Return [x, y] of the center of cell containing provided text 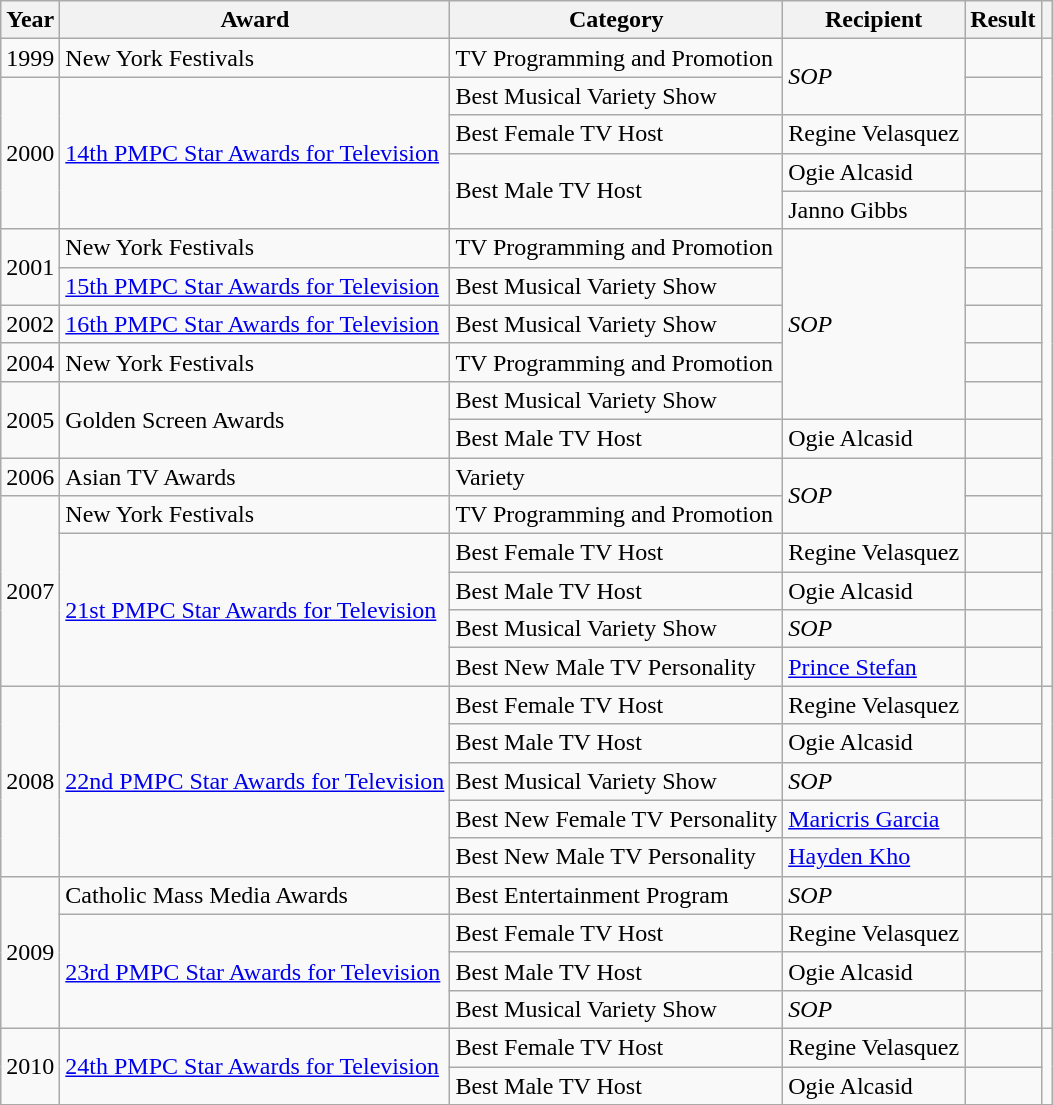
1999 [30, 58]
Best New Female TV Personality [616, 819]
Janno Gibbs [874, 210]
21st PMPC Star Awards for Television [255, 610]
14th PMPC Star Awards for Television [255, 153]
Year [30, 20]
Hayden Kho [874, 857]
24th PMPC Star Awards for Television [255, 1066]
Prince Stefan [874, 667]
Asian TV Awards [255, 477]
Variety [616, 477]
15th PMPC Star Awards for Television [255, 286]
2007 [30, 591]
2010 [30, 1066]
2008 [30, 781]
Maricris Garcia [874, 819]
16th PMPC Star Awards for Television [255, 324]
2000 [30, 153]
Golden Screen Awards [255, 419]
Recipient [874, 20]
Award [255, 20]
23rd PMPC Star Awards for Television [255, 971]
2002 [30, 324]
Best Entertainment Program [616, 895]
2001 [30, 267]
22nd PMPC Star Awards for Television [255, 781]
2004 [30, 362]
2006 [30, 477]
Category [616, 20]
2005 [30, 419]
2009 [30, 952]
Result [1003, 20]
Catholic Mass Media Awards [255, 895]
